Identify which cell holds the provided text, then report its [X, Y] central coordinate. 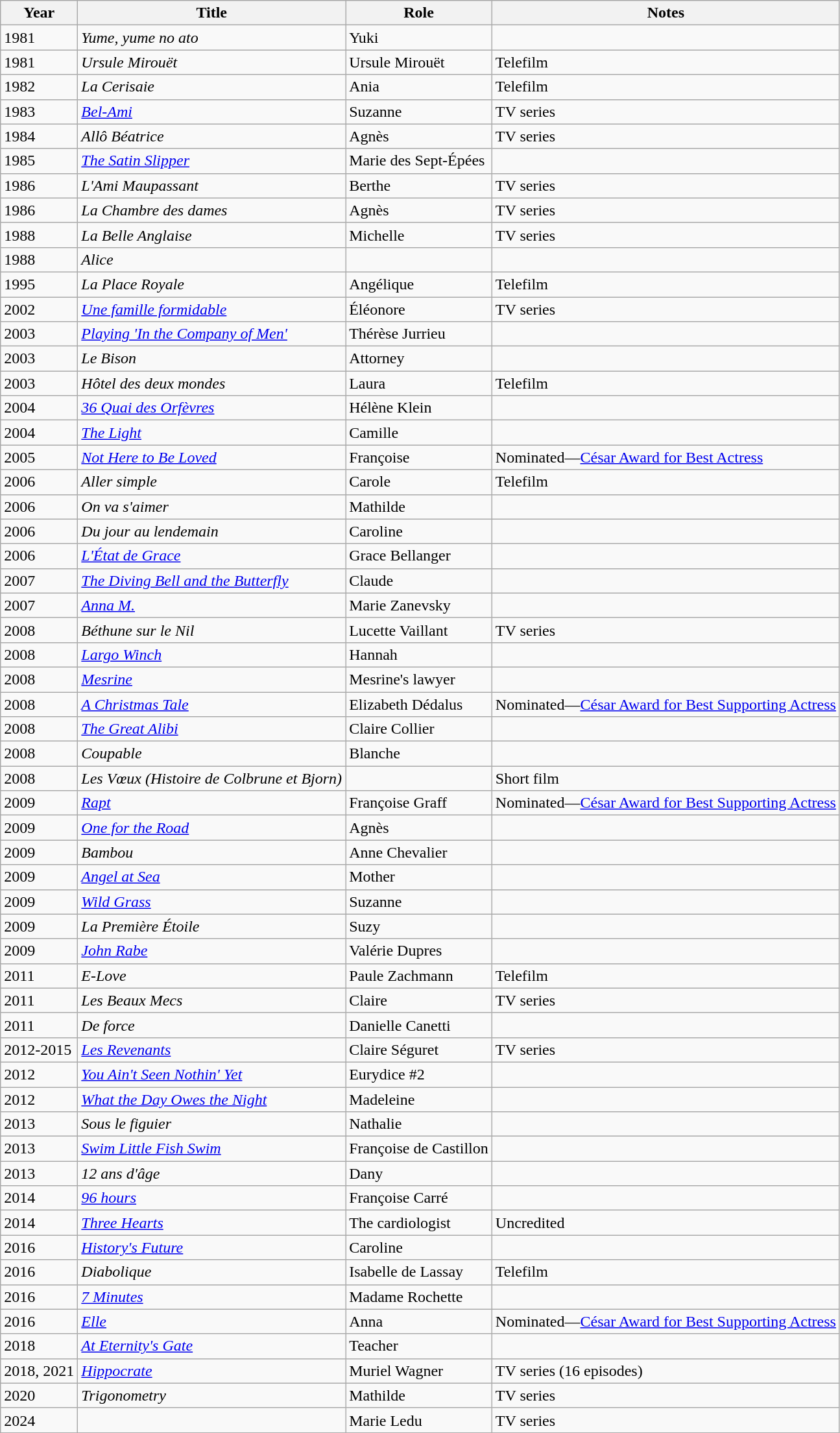
Role [419, 13]
Claire Collier [419, 729]
Claire Séguret [419, 1050]
Angélique [419, 284]
2012-2015 [39, 1050]
History's Future [211, 1247]
Trigonometry [211, 1395]
Short film [666, 778]
Berthe [419, 186]
96 hours [211, 1198]
Uncredited [666, 1223]
What the Day Owes the Night [211, 1100]
Blanche [419, 754]
Teacher [419, 1346]
One for the Road [211, 828]
Not Here to Be Loved [211, 457]
Une famille formidable [211, 309]
Claire [419, 1000]
Rapt [211, 803]
Largo Winch [211, 655]
Notes [666, 13]
Thérèse Jurrieu [419, 334]
Françoise Graff [419, 803]
Le Bison [211, 359]
Grace Bellanger [419, 556]
La Cerisaie [211, 87]
Lucette Vaillant [419, 630]
Diabolique [211, 1272]
1985 [39, 161]
John Rabe [211, 951]
Anne Chevalier [419, 852]
Alice [211, 259]
Claude [419, 581]
Béthune sur le Nil [211, 630]
The Great Alibi [211, 729]
1984 [39, 136]
1983 [39, 112]
You Ain't Seen Nothin' Yet [211, 1074]
The cardiologist [419, 1223]
Attorney [419, 359]
Hannah [419, 655]
Nathalie [419, 1124]
Mesrine [211, 679]
Yuki [419, 38]
Hôtel des deux mondes [211, 383]
La Première Étoile [211, 926]
Marie des Sept-Épées [419, 161]
De force [211, 1025]
Suzy [419, 926]
Aller simple [211, 482]
2005 [39, 457]
Allô Béatrice [211, 136]
Hippocrate [211, 1371]
Wild Grass [211, 902]
La Belle Anglaise [211, 235]
Muriel Wagner [419, 1371]
La Place Royale [211, 284]
Les Vœux (Histoire de Colbrune et Bjorn) [211, 778]
2002 [39, 309]
The Diving Bell and the Butterfly [211, 581]
2020 [39, 1395]
A Christmas Tale [211, 704]
Marie Ledu [419, 1420]
Danielle Canetti [419, 1025]
L'État de Grace [211, 556]
Title [211, 13]
Nominated—César Award for Best Actress [666, 457]
Three Hearts [211, 1223]
Madame Rochette [419, 1297]
Marie Zanevsky [419, 605]
On va s'aimer [211, 507]
Angel at Sea [211, 877]
Laura [419, 383]
Bel-Ami [211, 112]
The Light [211, 433]
Ania [419, 87]
Yume, yume no ato [211, 38]
Michelle [419, 235]
TV series (16 episodes) [666, 1371]
Du jour au lendemain [211, 531]
2018 [39, 1346]
Camille [419, 433]
E-Love [211, 976]
Mesrine's lawyer [419, 679]
2018, 2021 [39, 1371]
Playing 'In the Company of Men' [211, 334]
Mother [419, 877]
Isabelle de Lassay [419, 1272]
Elizabeth Dédalus [419, 704]
7 Minutes [211, 1297]
Madeleine [419, 1100]
Françoise Carré [419, 1198]
Sous le figuier [211, 1124]
Hélène Klein [419, 408]
Carole [419, 482]
The Satin Slipper [211, 161]
Swim Little Fish Swim [211, 1149]
2024 [39, 1420]
Paule Zachmann [419, 976]
Dany [419, 1174]
1995 [39, 284]
36 Quai des Orfèvres [211, 408]
At Eternity's Gate [211, 1346]
La Chambre des dames [211, 210]
Year [39, 13]
Anna M. [211, 605]
Éléonore [419, 309]
1982 [39, 87]
Françoise [419, 457]
Valérie Dupres [419, 951]
Coupable [211, 754]
Les Revenants [211, 1050]
Bambou [211, 852]
Françoise de Castillon [419, 1149]
Anna [419, 1321]
Elle [211, 1321]
Eurydice #2 [419, 1074]
12 ans d'âge [211, 1174]
L'Ami Maupassant [211, 186]
Les Beaux Mecs [211, 1000]
